Output the (x, y) coordinate of the center of the cell containing the given text.  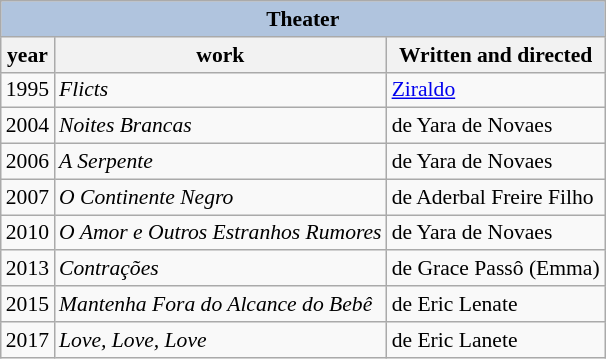
Love, Love, Love (220, 340)
2004 (28, 126)
O Continente Negro (220, 197)
2015 (28, 304)
year (28, 55)
O Amor e Outros Estranhos Rumores (220, 233)
Written and directed (496, 55)
2006 (28, 162)
2017 (28, 340)
de Eric Lanete (496, 340)
2010 (28, 233)
Ziraldo (496, 90)
work (220, 55)
Noites Brancas (220, 126)
A Serpente (220, 162)
Theater (303, 19)
2013 (28, 269)
de Eric Lenate (496, 304)
de Aderbal Freire Filho (496, 197)
Mantenha Fora do Alcance do Bebê (220, 304)
Contrações (220, 269)
1995 (28, 90)
de Grace Passô (Emma) (496, 269)
Flicts (220, 90)
2007 (28, 197)
